Return (X, Y) of the center of cell containing provided text 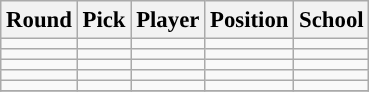
School (332, 20)
Pick (104, 20)
Player (168, 20)
Round (39, 20)
Position (250, 20)
